Locate the cell with the specified text and output its (x, y) center coordinate. 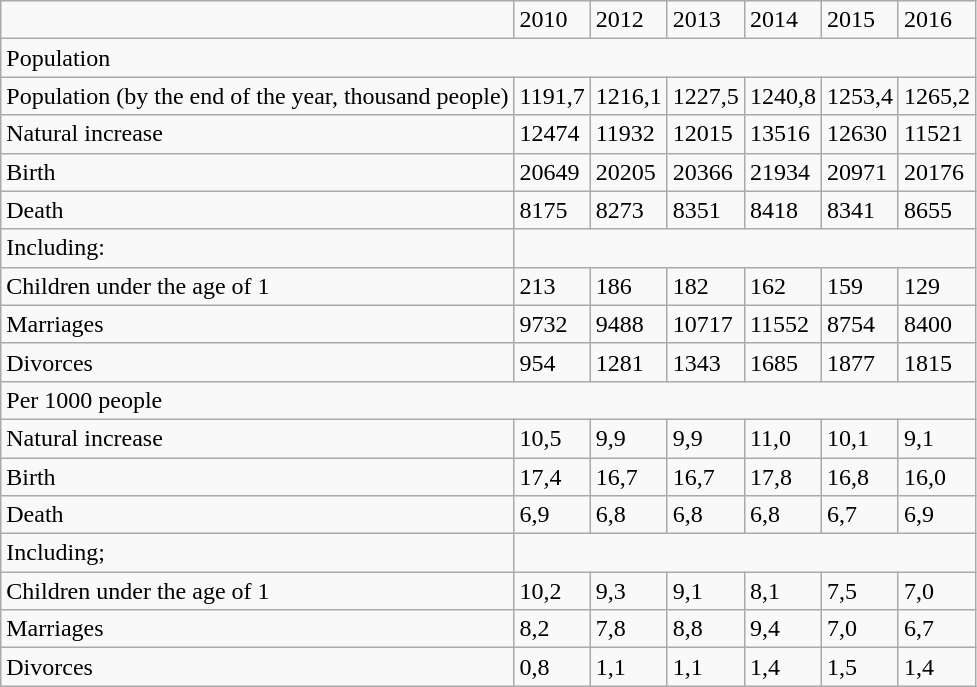
8418 (782, 210)
1877 (860, 362)
20649 (552, 172)
Including; (258, 553)
Population (488, 58)
1265,2 (936, 96)
2012 (628, 20)
1343 (706, 362)
1216,1 (628, 96)
1240,8 (782, 96)
2016 (936, 20)
9488 (628, 324)
1815 (936, 362)
954 (552, 362)
11932 (628, 134)
9,4 (782, 629)
8175 (552, 210)
13516 (782, 134)
0,8 (552, 667)
11552 (782, 324)
1253,4 (860, 96)
16,8 (860, 477)
8,1 (782, 591)
10,2 (552, 591)
129 (936, 286)
8273 (628, 210)
20366 (706, 172)
8400 (936, 324)
1191,7 (552, 96)
16,0 (936, 477)
20971 (860, 172)
9732 (552, 324)
1227,5 (706, 96)
186 (628, 286)
8,8 (706, 629)
Per 1000 people (488, 400)
1685 (782, 362)
1,5 (860, 667)
8351 (706, 210)
9,3 (628, 591)
11521 (936, 134)
8754 (860, 324)
7,8 (628, 629)
12630 (860, 134)
8341 (860, 210)
2015 (860, 20)
10,5 (552, 438)
2014 (782, 20)
20205 (628, 172)
21934 (782, 172)
10,1 (860, 438)
2013 (706, 20)
Population (by the end of the year, thousand people) (258, 96)
8,2 (552, 629)
2010 (552, 20)
8655 (936, 210)
182 (706, 286)
20176 (936, 172)
17,4 (552, 477)
12015 (706, 134)
162 (782, 286)
7,5 (860, 591)
12474 (552, 134)
159 (860, 286)
17,8 (782, 477)
1281 (628, 362)
Including: (258, 248)
11,0 (782, 438)
10717 (706, 324)
213 (552, 286)
